Provide the [X, Y] coordinate of the cell's center where the given text is located.  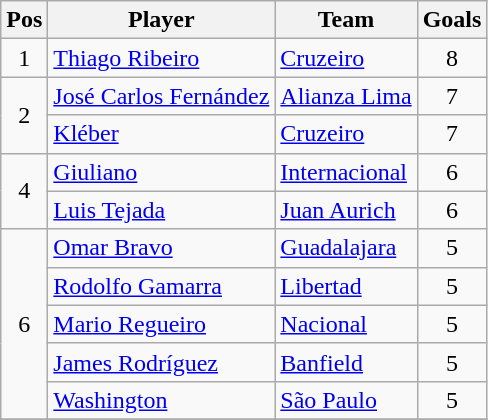
Luis Tejada [162, 210]
Omar Bravo [162, 248]
1 [24, 58]
Player [162, 20]
2 [24, 115]
Kléber [162, 134]
Internacional [346, 172]
São Paulo [346, 400]
Nacional [346, 324]
Banfield [346, 362]
Alianza Lima [346, 96]
Thiago Ribeiro [162, 58]
Mario Regueiro [162, 324]
Pos [24, 20]
Giuliano [162, 172]
Rodolfo Gamarra [162, 286]
Guadalajara [346, 248]
Goals [452, 20]
8 [452, 58]
James Rodríguez [162, 362]
4 [24, 191]
José Carlos Fernández [162, 96]
Libertad [346, 286]
Washington [162, 400]
Juan Aurich [346, 210]
Team [346, 20]
